Search for the cell housing the specified text and yield its [X, Y] center coordinate. 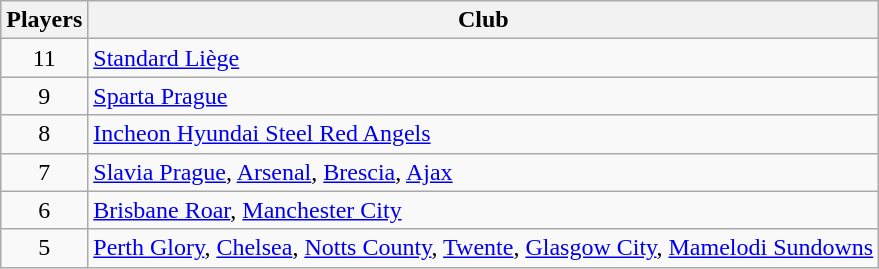
9 [44, 96]
Standard Liège [484, 58]
Incheon Hyundai Steel Red Angels [484, 134]
Perth Glory, Chelsea, Notts County, Twente, Glasgow City, Mamelodi Sundowns [484, 248]
Brisbane Roar, Manchester City [484, 210]
Club [484, 20]
5 [44, 248]
8 [44, 134]
6 [44, 210]
11 [44, 58]
7 [44, 172]
Slavia Prague, Arsenal, Brescia, Ajax [484, 172]
Sparta Prague [484, 96]
Players [44, 20]
